Pinpoint the cell where the given text exists, returning its (X, Y) midpoint coordinate. 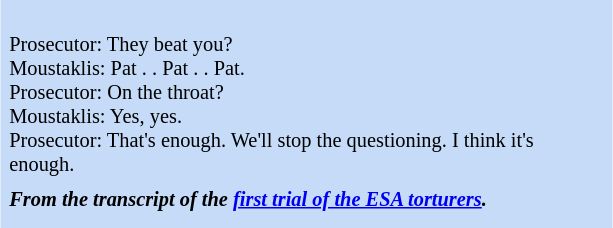
From the transcript of the first trial of the ESA torturers. (306, 200)
